Detect which cell encompasses the target text, then output its [x, y] center coordinate. 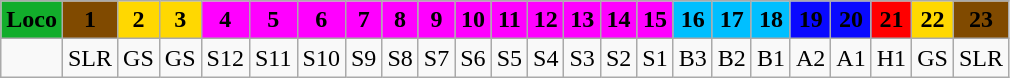
S7 [436, 58]
1 [90, 20]
17 [732, 20]
18 [770, 20]
6 [321, 20]
22 [933, 20]
S8 [400, 58]
S2 [618, 58]
12 [546, 20]
B3 [692, 58]
S11 [273, 58]
A1 [851, 58]
4 [225, 20]
11 [509, 20]
Loco [32, 20]
14 [618, 20]
15 [655, 20]
21 [891, 20]
20 [851, 20]
8 [400, 20]
S10 [321, 58]
S12 [225, 58]
16 [692, 20]
10 [473, 20]
S6 [473, 58]
S4 [546, 58]
3 [180, 20]
S5 [509, 58]
S9 [363, 58]
S3 [582, 58]
23 [980, 20]
9 [436, 20]
S1 [655, 58]
H1 [891, 58]
13 [582, 20]
7 [363, 20]
19 [810, 20]
A2 [810, 58]
B1 [770, 58]
B2 [732, 58]
5 [273, 20]
2 [139, 20]
